Determine the [X, Y] coordinate at the center of the cell enclosing the given text.  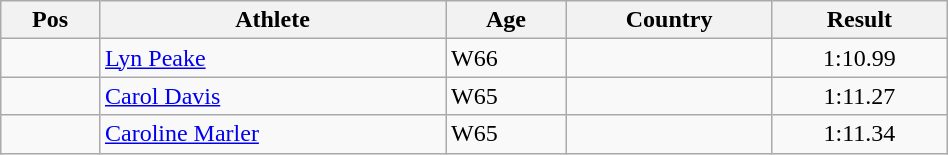
Lyn Peake [272, 58]
W66 [506, 58]
Caroline Marler [272, 134]
Age [506, 20]
1:11.34 [860, 134]
Result [860, 20]
Carol Davis [272, 96]
Athlete [272, 20]
Country [670, 20]
1:10.99 [860, 58]
Pos [50, 20]
1:11.27 [860, 96]
